Return the (X, Y) coordinate for the center point of the cell that contains the specified text.  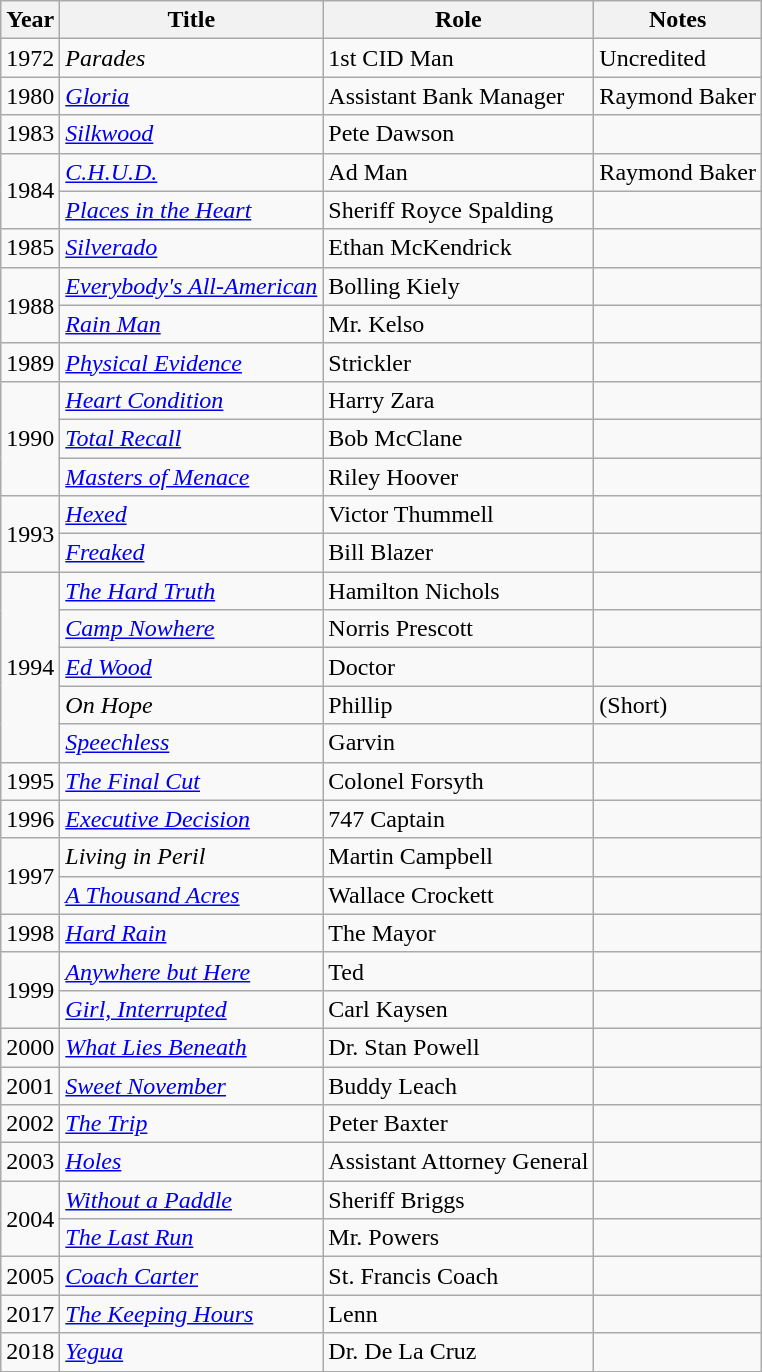
2018 (30, 1352)
1984 (30, 191)
1988 (30, 305)
1996 (30, 819)
Carl Kaysen (458, 1009)
Total Recall (192, 438)
Speechless (192, 743)
Yegua (192, 1352)
Silkwood (192, 134)
Heart Condition (192, 400)
Gloria (192, 96)
A Thousand Acres (192, 895)
2003 (30, 1162)
2001 (30, 1085)
Physical Evidence (192, 362)
1995 (30, 781)
Executive Decision (192, 819)
Anywhere but Here (192, 971)
The Hard Truth (192, 591)
1999 (30, 990)
Mr. Kelso (458, 324)
Freaked (192, 553)
Dr. De La Cruz (458, 1352)
Victor Thummell (458, 515)
Harry Zara (458, 400)
Without a Paddle (192, 1200)
1st CID Man (458, 58)
2017 (30, 1314)
Sheriff Royce Spalding (458, 210)
Girl, Interrupted (192, 1009)
1990 (30, 438)
Rain Man (192, 324)
2004 (30, 1219)
2000 (30, 1047)
Silverado (192, 248)
Garvin (458, 743)
The Keeping Hours (192, 1314)
Masters of Menace (192, 477)
On Hope (192, 705)
Places in the Heart (192, 210)
Hexed (192, 515)
The Last Run (192, 1238)
Coach Carter (192, 1276)
1989 (30, 362)
1972 (30, 58)
Pete Dawson (458, 134)
Role (458, 20)
1998 (30, 933)
Mr. Powers (458, 1238)
Uncredited (678, 58)
The Final Cut (192, 781)
Wallace Crockett (458, 895)
1997 (30, 876)
Assistant Attorney General (458, 1162)
The Mayor (458, 933)
Living in Peril (192, 857)
Ed Wood (192, 667)
Assistant Bank Manager (458, 96)
C.H.U.D. (192, 172)
2002 (30, 1124)
Martin Campbell (458, 857)
2005 (30, 1276)
1980 (30, 96)
Strickler (458, 362)
Hard Rain (192, 933)
Dr. Stan Powell (458, 1047)
Year (30, 20)
Phillip (458, 705)
Hamilton Nichols (458, 591)
Sheriff Briggs (458, 1200)
What Lies Beneath (192, 1047)
Peter Baxter (458, 1124)
Bill Blazer (458, 553)
St. Francis Coach (458, 1276)
Holes (192, 1162)
Riley Hoover (458, 477)
Notes (678, 20)
Title (192, 20)
Colonel Forsyth (458, 781)
Parades (192, 58)
Doctor (458, 667)
1994 (30, 667)
(Short) (678, 705)
Camp Nowhere (192, 629)
Ted (458, 971)
Everybody's All-American (192, 286)
1993 (30, 534)
747 Captain (458, 819)
Buddy Leach (458, 1085)
The Trip (192, 1124)
Bolling Kiely (458, 286)
1983 (30, 134)
Bob McClane (458, 438)
Norris Prescott (458, 629)
Lenn (458, 1314)
Ad Man (458, 172)
Sweet November (192, 1085)
1985 (30, 248)
Ethan McKendrick (458, 248)
